Identify which cell holds the provided text, then report its (X, Y) central coordinate. 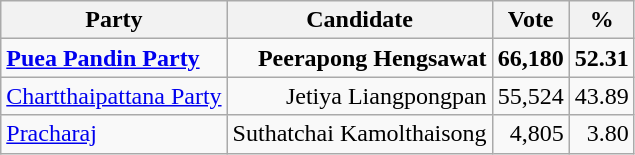
Pracharaj (114, 134)
% (602, 20)
Jetiya Liangpongpan (360, 96)
Suthatchai Kamolthaisong (360, 134)
Peerapong Hengsawat (360, 58)
Party (114, 20)
Vote (530, 20)
Chartthaipattana Party (114, 96)
66,180 (530, 58)
43.89 (602, 96)
55,524 (530, 96)
52.31 (602, 58)
4,805 (530, 134)
3.80 (602, 134)
Candidate (360, 20)
Puea Pandin Party (114, 58)
